Identify which cell holds the provided text, then report its [X, Y] central coordinate. 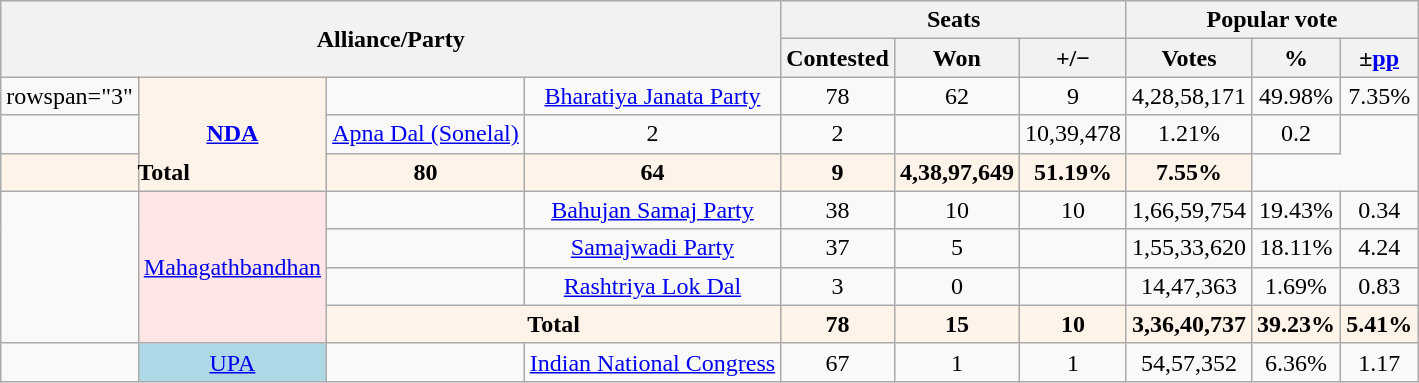
51.19% [1072, 172]
±pp [1380, 58]
Rashtriya Lok Dal [652, 286]
NDA [232, 134]
14,47,363 [1188, 286]
80 [426, 172]
4.24 [1380, 248]
0.34 [1380, 210]
7.55% [1188, 172]
Samajwadi Party [652, 248]
rowspan="3" [70, 96]
Mahagathbandhan [232, 267]
1.17 [1380, 362]
Contested [838, 58]
+/− [1072, 58]
10,39,478 [1072, 134]
39.23% [1296, 324]
UPA [232, 362]
19.43% [1296, 210]
Votes [1188, 58]
54,57,352 [1188, 362]
49.98% [1296, 96]
5 [956, 248]
4,28,58,171 [1188, 96]
1.21% [1188, 134]
62 [956, 96]
1,55,33,620 [1188, 248]
Popular vote [1272, 20]
Indian National Congress [652, 362]
0 [956, 286]
1,66,59,754 [1188, 210]
7.35% [1380, 96]
4,38,97,649 [956, 172]
Bharatiya Janata Party [652, 96]
67 [838, 362]
18.11% [1296, 248]
5.41% [1380, 324]
Alliance/Party [391, 39]
38 [838, 210]
15 [956, 324]
1.69% [1296, 286]
3 [838, 286]
Bahujan Samaj Party [652, 210]
6.36% [1296, 362]
64 [652, 172]
0.83 [1380, 286]
37 [838, 248]
Seats [954, 20]
% [1296, 58]
3,36,40,737 [1188, 324]
0.2 [1296, 134]
Won [956, 58]
Apna Dal (Sonelal) [426, 134]
